Find where the given text appears and provide that cell's center as [X, Y] coordinate. 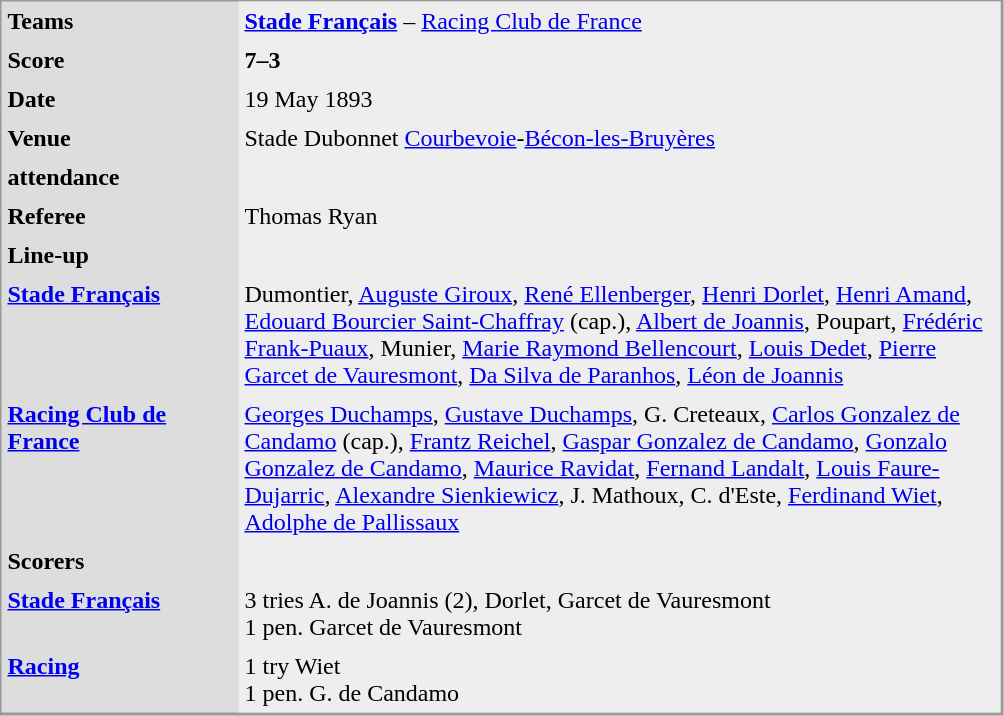
Stade Français – Racing Club de France [619, 22]
7–3 [619, 60]
Racing [120, 679]
Date [120, 100]
3 tries A. de Joannis (2), Dorlet, Garcet de Vauresmont1 pen. Garcet de Vauresmont [619, 613]
Venue [120, 138]
Referee [120, 216]
19 May 1893 [619, 100]
attendance [120, 178]
Teams [120, 22]
Scorers [120, 562]
Thomas Ryan [619, 216]
Score [120, 60]
1 try Wiet1 pen. G. de Candamo [619, 679]
Stade Dubonnet Courbevoie-Bécon-les-Bruyères [619, 138]
Racing Club de France [120, 468]
Line-up [120, 256]
